Provide the [X, Y] coordinate of the cell's center where the given text is located.  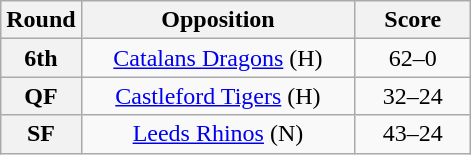
62–0 [413, 58]
QF [41, 96]
Opposition [218, 20]
Round [41, 20]
Castleford Tigers (H) [218, 96]
32–24 [413, 96]
Leeds Rhinos (N) [218, 134]
SF [41, 134]
Catalans Dragons (H) [218, 58]
Score [413, 20]
43–24 [413, 134]
6th [41, 58]
